Detect which cell encompasses the target text, then output its [x, y] center coordinate. 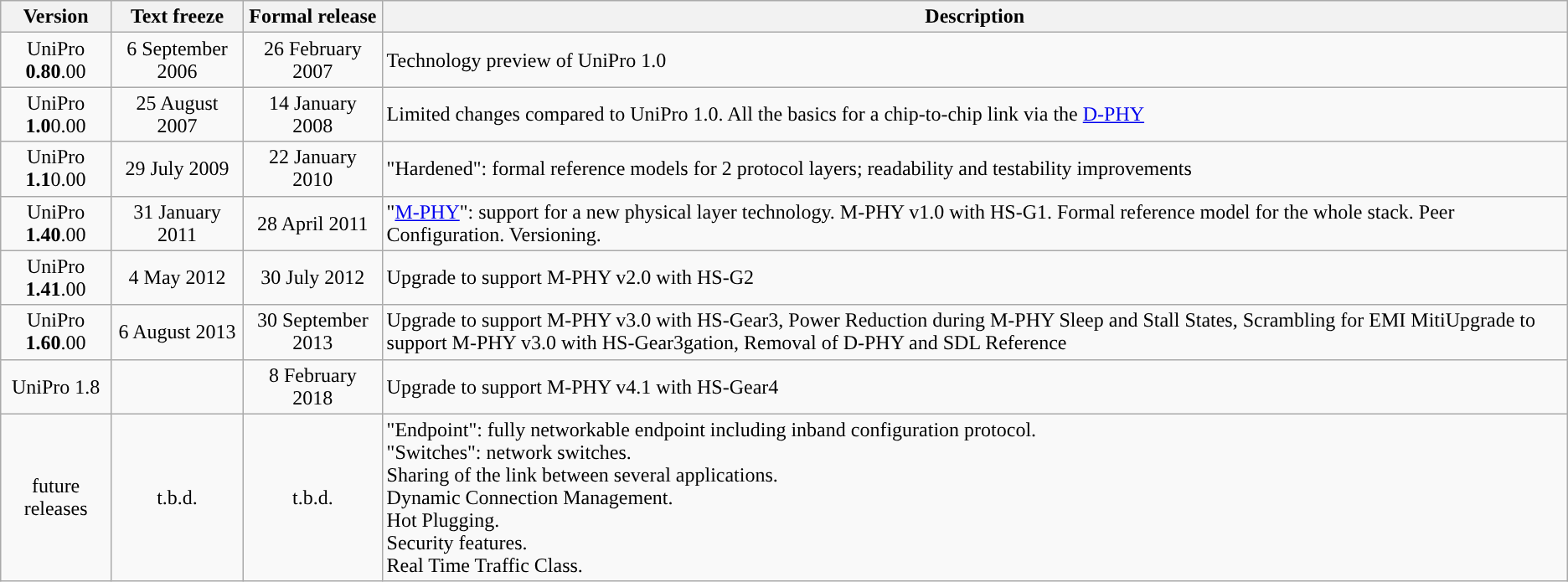
30 September 2013 [313, 332]
"Hardened": formal reference models for 2 protocol layers; readability and testability improvements [975, 169]
30 July 2012 [313, 278]
8 February 2018 [313, 387]
UniPro 0.80.00 [56, 60]
UniPro 1.00.00 [56, 114]
4 May 2012 [177, 278]
UniPro 1.8 [56, 387]
UniPro 1.40.00 [56, 223]
Technology preview of UniPro 1.0 [975, 60]
future releases [56, 497]
28 April 2011 [313, 223]
31 January 2011 [177, 223]
UniPro 1.41.00 [56, 278]
25 August 2007 [177, 114]
14 January 2008 [313, 114]
Upgrade to support M-PHY v4.1 with HS-Gear4 [975, 387]
Version [56, 17]
Description [975, 17]
UniPro 1.60.00 [56, 332]
Text freeze [177, 17]
Formal release [313, 17]
Limited changes compared to UniPro 1.0. All the basics for a chip-to-chip link via the D-PHY [975, 114]
29 July 2009 [177, 169]
UniPro 1.10.00 [56, 169]
6 September 2006 [177, 60]
22 January 2010 [313, 169]
6 August 2013 [177, 332]
26 February 2007 [313, 60]
Upgrade to support M-PHY v2.0 with HS-G2 [975, 278]
